Return [X, Y] of the center of cell containing provided text 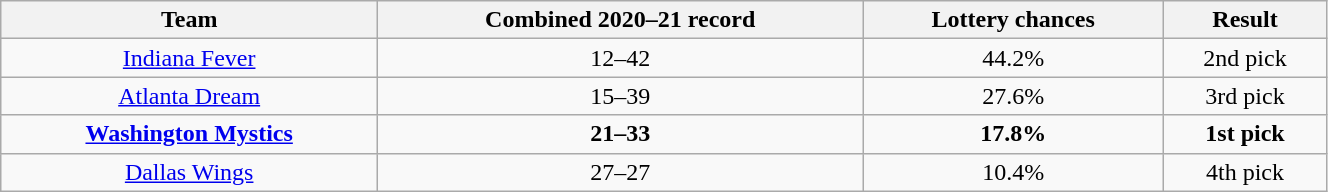
44.2% [1014, 58]
1st pick [1246, 134]
Result [1246, 20]
27–27 [620, 172]
10.4% [1014, 172]
4th pick [1246, 172]
Team [190, 20]
Atlanta Dream [190, 96]
12–42 [620, 58]
15–39 [620, 96]
Washington Mystics [190, 134]
2nd pick [1246, 58]
17.8% [1014, 134]
Combined 2020–21 record [620, 20]
Indiana Fever [190, 58]
21–33 [620, 134]
Dallas Wings [190, 172]
3rd pick [1246, 96]
Lottery chances [1014, 20]
27.6% [1014, 96]
